Find where the given text appears and provide that cell's center as [X, Y] coordinate. 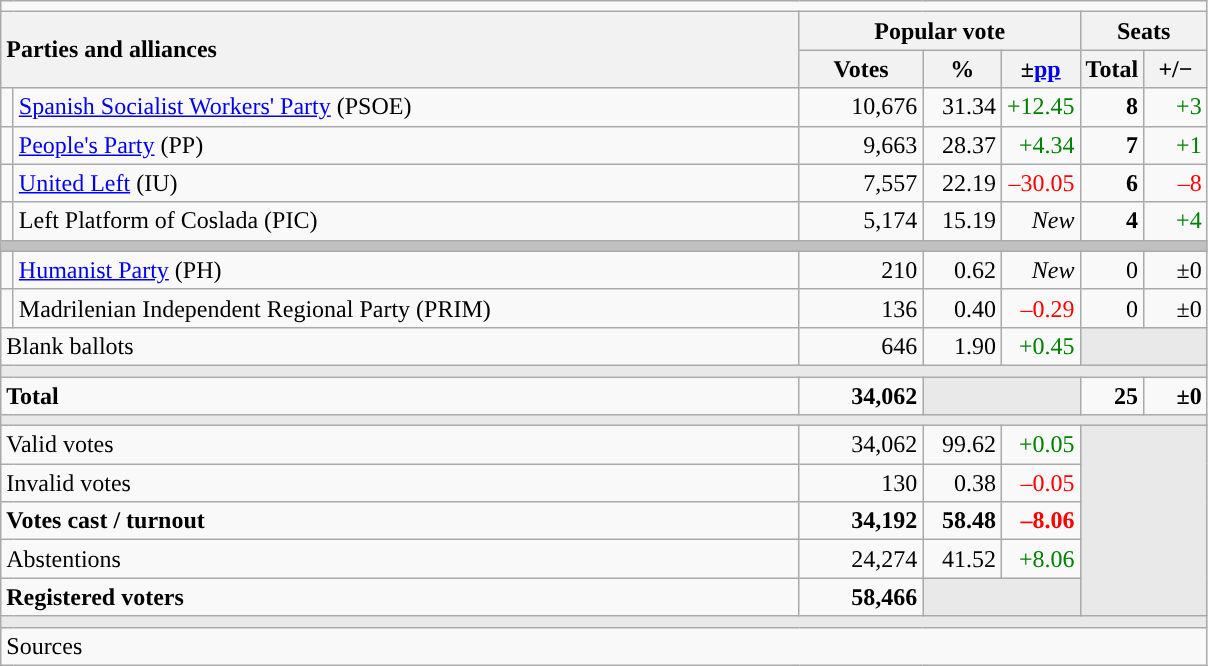
Blank ballots [400, 346]
Abstentions [400, 559]
22.19 [962, 183]
58,466 [861, 597]
646 [861, 346]
Sources [604, 646]
+12.45 [1040, 107]
Registered voters [400, 597]
Invalid votes [400, 483]
+8.06 [1040, 559]
31.34 [962, 107]
People's Party (PP) [406, 145]
Seats [1144, 31]
–8.06 [1040, 521]
+/− [1176, 69]
–8 [1176, 183]
28.37 [962, 145]
+0.05 [1040, 445]
United Left (IU) [406, 183]
24,274 [861, 559]
Parties and alliances [400, 50]
–0.05 [1040, 483]
130 [861, 483]
Votes cast / turnout [400, 521]
Left Platform of Coslada (PIC) [406, 221]
±pp [1040, 69]
0.38 [962, 483]
4 [1112, 221]
58.48 [962, 521]
5,174 [861, 221]
15.19 [962, 221]
Valid votes [400, 445]
Madrilenian Independent Regional Party (PRIM) [406, 308]
Popular vote [940, 31]
136 [861, 308]
0.62 [962, 270]
10,676 [861, 107]
0.40 [962, 308]
7,557 [861, 183]
+0.45 [1040, 346]
6 [1112, 183]
34,192 [861, 521]
Spanish Socialist Workers' Party (PSOE) [406, 107]
+4 [1176, 221]
8 [1112, 107]
Votes [861, 69]
+3 [1176, 107]
Humanist Party (PH) [406, 270]
1.90 [962, 346]
25 [1112, 395]
–0.29 [1040, 308]
99.62 [962, 445]
+4.34 [1040, 145]
9,663 [861, 145]
41.52 [962, 559]
+1 [1176, 145]
–30.05 [1040, 183]
% [962, 69]
7 [1112, 145]
210 [861, 270]
